Determine the [x, y] coordinate at the center of the cell enclosing the given text.  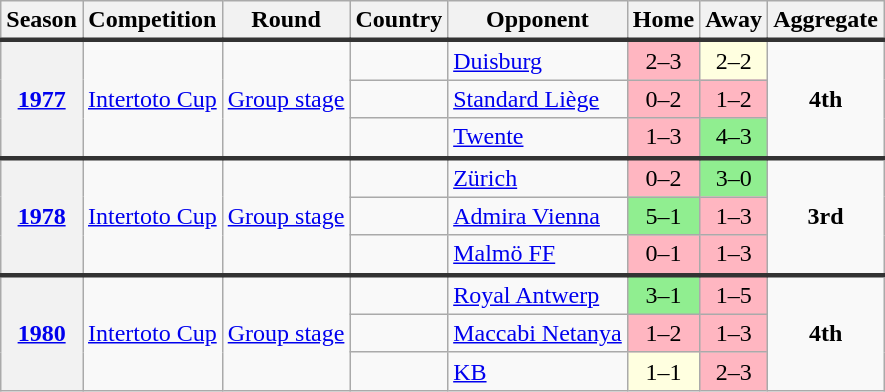
Competition [152, 21]
1–1 [663, 371]
Home [663, 21]
Away [734, 21]
Admira Vienna [538, 216]
KB [538, 371]
1980 [42, 333]
4–3 [734, 138]
2–2 [734, 60]
3rd [826, 216]
Zürich [538, 178]
Duisburg [538, 60]
Malmö FF [538, 255]
Opponent [538, 21]
3–1 [663, 295]
Round [286, 21]
Season [42, 21]
Royal Antwerp [538, 295]
1977 [42, 98]
1–5 [734, 295]
0–1 [663, 255]
Standard Liège [538, 99]
1978 [42, 216]
Twente [538, 138]
Aggregate [826, 21]
5–1 [663, 216]
3–0 [734, 178]
Country [399, 21]
Maccabi Netanya [538, 333]
